Detect which cell encompasses the target text, then output its [x, y] center coordinate. 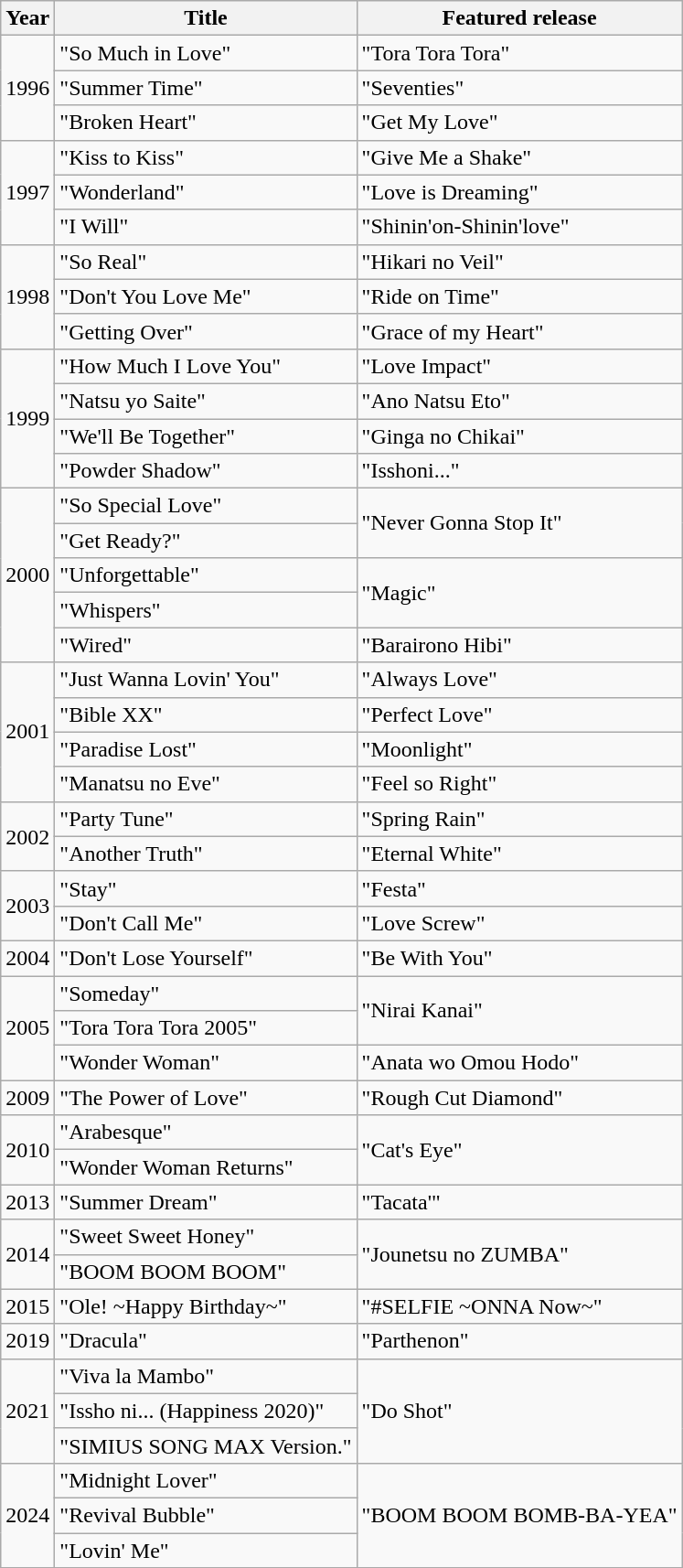
"Cat's Eye" [519, 1150]
1999 [27, 418]
"Feel so Right" [519, 784]
Year [27, 18]
"Don't Call Me" [206, 923]
"Paradise Lost" [206, 749]
"Don't Lose Yourself" [206, 958]
"Just Wanna Lovin' You" [206, 680]
2010 [27, 1150]
"BOOM BOOM BOMB-BA-YEA" [519, 1515]
"Arabesque" [206, 1133]
"Ano Natsu Eto" [519, 401]
"Ole! ~Happy Birthday~" [206, 1306]
"Getting Over" [206, 331]
2015 [27, 1306]
"Tora Tora Tora 2005" [206, 1028]
"So Special Love" [206, 506]
"Unforgettable" [206, 575]
"Don't You Love Me" [206, 296]
"Get My Love" [519, 123]
"Viva la Mambo" [206, 1376]
2021 [27, 1411]
"Ride on Time" [519, 296]
"Barairono Hibi" [519, 645]
2014 [27, 1254]
"Bible XX" [206, 714]
"Love Screw" [519, 923]
2000 [27, 575]
"Anata wo Omou Hodo" [519, 1063]
"Love Impact" [519, 366]
"Wonder Woman" [206, 1063]
"Festa" [519, 888]
2024 [27, 1515]
"Always Love" [519, 680]
"Be With You" [519, 958]
"Midnight Lover" [206, 1480]
"Never Gonna Stop It" [519, 523]
"Get Ready?" [206, 541]
Featured release [519, 18]
"Party Tune" [206, 819]
"Parthenon" [519, 1341]
"How Much I Love You" [206, 366]
"Issho ni... (Happiness 2020)" [206, 1411]
"Wonderland" [206, 192]
"So Real" [206, 262]
"I Will" [206, 227]
"So Much in Love" [206, 53]
1996 [27, 88]
2009 [27, 1098]
"Dracula" [206, 1341]
"Grace of my Heart" [519, 331]
2019 [27, 1341]
"Wired" [206, 645]
2005 [27, 1027]
Title [206, 18]
"Nirai Kanai" [519, 1010]
1997 [27, 192]
"Rough Cut Diamond" [519, 1098]
"#SELFIE ~ONNA Now~" [519, 1306]
"Hikari no Veil" [519, 262]
"Kiss to Kiss" [206, 157]
"Summer Time" [206, 88]
"Shinin'on-Shinin'love" [519, 227]
"Stay" [206, 888]
"Broken Heart" [206, 123]
"Ginga no Chikai" [519, 436]
"BOOM BOOM BOOM" [206, 1272]
2013 [27, 1202]
2002 [27, 836]
"SIMIUS SONG MAX Version." [206, 1445]
"Tacata'" [519, 1202]
"Powder Shadow" [206, 471]
"Spring Rain" [519, 819]
"Eternal White" [519, 854]
"Another Truth" [206, 854]
"Do Shot" [519, 1411]
"Give Me a Shake" [519, 157]
"Sweet Sweet Honey" [206, 1237]
"Natsu yo Saite" [206, 401]
"Tora Tora Tora" [519, 53]
"We'll Be Together" [206, 436]
"Lovin' Me" [206, 1551]
"The Power of Love" [206, 1098]
"Whispers" [206, 610]
2003 [27, 906]
2001 [27, 732]
1998 [27, 296]
"Wonder Woman Returns" [206, 1167]
"Love is Dreaming" [519, 192]
"Moonlight" [519, 749]
"Magic" [519, 593]
"Jounetsu no ZUMBA" [519, 1254]
"Seventies" [519, 88]
"Summer Dream" [206, 1202]
"Manatsu no Eve" [206, 784]
"Isshoni..." [519, 471]
2004 [27, 958]
"Revival Bubble" [206, 1515]
"Perfect Love" [519, 714]
"Someday" [206, 993]
